Locate the cell with the specified text and output its (X, Y) center coordinate. 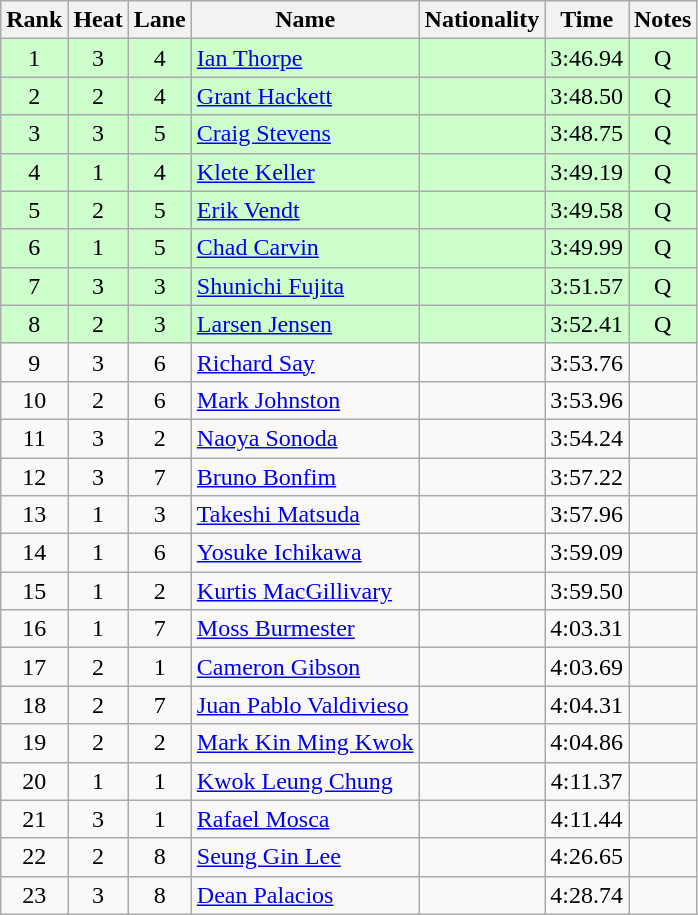
4:11.44 (587, 819)
4:28.74 (587, 895)
22 (34, 857)
Chad Carvin (305, 248)
3:49.19 (587, 172)
Moss Burmester (305, 629)
18 (34, 705)
Notes (662, 20)
Klete Keller (305, 172)
3:54.24 (587, 438)
Erik Vendt (305, 210)
3:53.76 (587, 362)
Mark Johnston (305, 400)
Shunichi Fujita (305, 286)
Dean Palacios (305, 895)
17 (34, 667)
12 (34, 477)
13 (34, 515)
3:48.75 (587, 134)
Time (587, 20)
3:51.57 (587, 286)
9 (34, 362)
Kurtis MacGillivary (305, 591)
14 (34, 553)
Heat (98, 20)
Takeshi Matsuda (305, 515)
3:59.50 (587, 591)
Grant Hackett (305, 96)
4:26.65 (587, 857)
4:11.37 (587, 781)
Bruno Bonfim (305, 477)
Larsen Jensen (305, 324)
10 (34, 400)
3:53.96 (587, 400)
4:03.69 (587, 667)
20 (34, 781)
4:03.31 (587, 629)
3:57.22 (587, 477)
3:52.41 (587, 324)
Rafael Mosca (305, 819)
3:57.96 (587, 515)
4:04.31 (587, 705)
Mark Kin Ming Kwok (305, 743)
3:48.50 (587, 96)
21 (34, 819)
15 (34, 591)
Name (305, 20)
Lane (160, 20)
3:46.94 (587, 58)
16 (34, 629)
19 (34, 743)
Nationality (482, 20)
4:04.86 (587, 743)
3:49.99 (587, 248)
Naoya Sonoda (305, 438)
Rank (34, 20)
Cameron Gibson (305, 667)
Yosuke Ichikawa (305, 553)
3:59.09 (587, 553)
3:49.58 (587, 210)
Kwok Leung Chung (305, 781)
23 (34, 895)
Seung Gin Lee (305, 857)
Ian Thorpe (305, 58)
Craig Stevens (305, 134)
Richard Say (305, 362)
11 (34, 438)
Juan Pablo Valdivieso (305, 705)
